Extract the [X, Y] coordinate from the center of the cell holding the provided text.  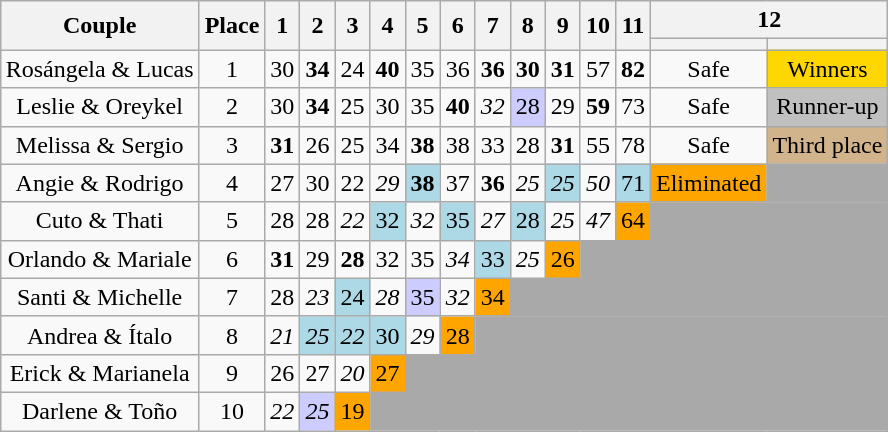
Winners [828, 69]
Place [232, 26]
57 [598, 69]
Rosángela & Lucas [100, 69]
Eliminated [709, 183]
19 [352, 411]
Darlene & Toño [100, 411]
Erick & Marianela [100, 373]
47 [598, 221]
Andrea & Ítalo [100, 335]
Third place [828, 145]
12 [770, 20]
50 [598, 183]
Santi & Michelle [100, 297]
Angie & Rodrigo [100, 183]
20 [352, 373]
Melissa & Sergio [100, 145]
55 [598, 145]
Orlando & Mariale [100, 259]
11 [632, 26]
78 [632, 145]
Runner-up [828, 107]
59 [598, 107]
64 [632, 221]
Leslie & Oreykel [100, 107]
73 [632, 107]
Cuto & Thati [100, 221]
23 [318, 297]
37 [458, 183]
82 [632, 69]
71 [632, 183]
21 [282, 335]
Couple [100, 26]
